Detect which cell encompasses the target text, then output its (x, y) center coordinate. 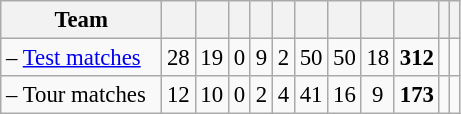
18 (378, 58)
Team (82, 20)
173 (416, 95)
10 (212, 95)
19 (212, 58)
41 (310, 95)
312 (416, 58)
– Test matches (82, 58)
4 (283, 95)
– Tour matches (82, 95)
16 (344, 95)
28 (178, 58)
12 (178, 95)
